Find where the given text appears and provide that cell's center as [X, Y] coordinate. 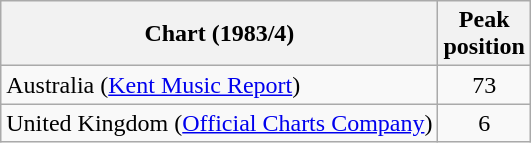
6 [484, 123]
73 [484, 85]
United Kingdom (Official Charts Company) [220, 123]
Chart (1983/4) [220, 34]
Peak position [484, 34]
Australia (Kent Music Report) [220, 85]
